Provide the (x, y) coordinate of the cell's center where the given text is located.  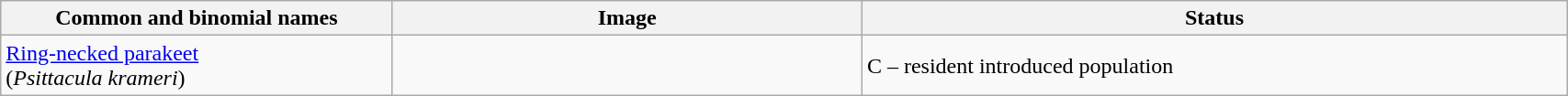
Status (1214, 18)
C – resident introduced population (1214, 66)
Ring-necked parakeet(Psittacula krameri) (197, 66)
Image (626, 18)
Common and binomial names (197, 18)
